Identify which cell holds the provided text, then report its (x, y) central coordinate. 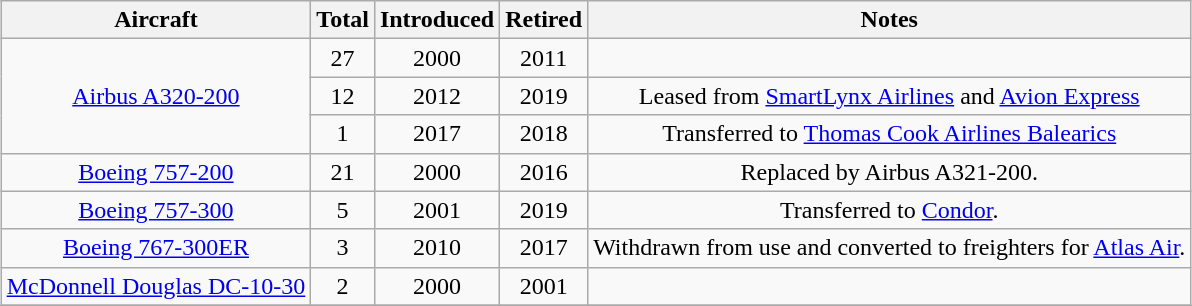
Retired (544, 20)
Boeing 757-200 (156, 172)
2010 (436, 248)
Boeing 757-300 (156, 210)
Notes (890, 20)
McDonnell Douglas DC-10-30 (156, 286)
Airbus A320-200 (156, 96)
12 (343, 96)
Replaced by Airbus A321-200. (890, 172)
21 (343, 172)
Introduced (436, 20)
2 (343, 286)
Transferred to Condor. (890, 210)
Leased from SmartLynx Airlines and Avion Express (890, 96)
Total (343, 20)
5 (343, 210)
2018 (544, 134)
Boeing 767-300ER (156, 248)
2016 (544, 172)
2011 (544, 58)
Aircraft (156, 20)
3 (343, 248)
Withdrawn from use and converted to freighters for Atlas Air. (890, 248)
Transferred to Thomas Cook Airlines Balearics (890, 134)
2012 (436, 96)
1 (343, 134)
27 (343, 58)
